Determine the [x, y] coordinate at the center of the cell enclosing the given text.  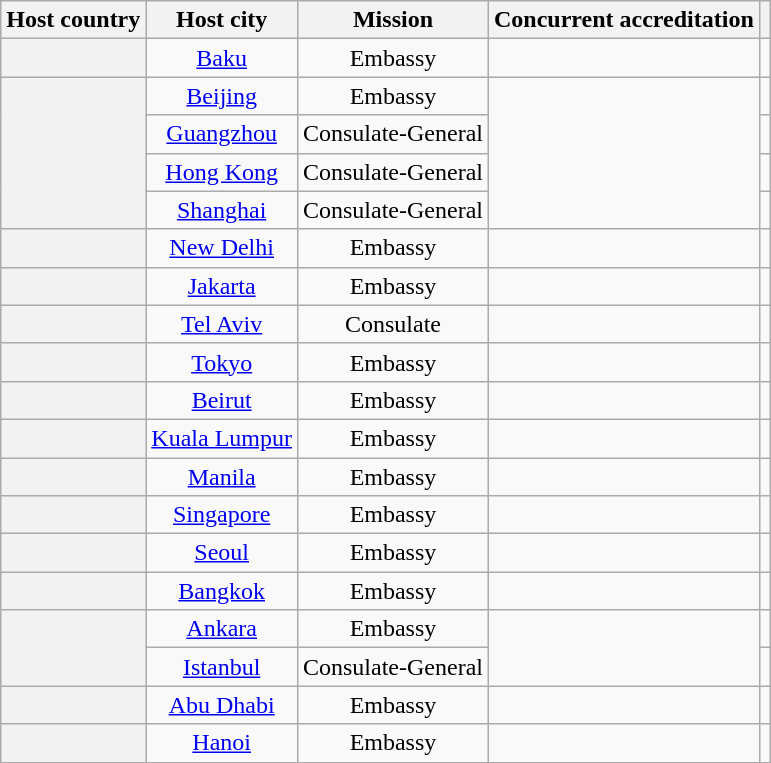
Kuala Lumpur [222, 438]
Baku [222, 58]
Tokyo [222, 362]
Bangkok [222, 591]
Tel Aviv [222, 324]
Shanghai [222, 210]
Consulate [392, 324]
Jakarta [222, 286]
Guangzhou [222, 134]
Istanbul [222, 667]
New Delhi [222, 248]
Abu Dhabi [222, 705]
Hong Kong [222, 172]
Concurrent accreditation [624, 20]
Host country [74, 20]
Ankara [222, 629]
Host city [222, 20]
Manila [222, 477]
Beijing [222, 96]
Seoul [222, 553]
Singapore [222, 515]
Mission [392, 20]
Hanoi [222, 743]
Beirut [222, 400]
